Search for the cell housing the specified text and yield its [x, y] center coordinate. 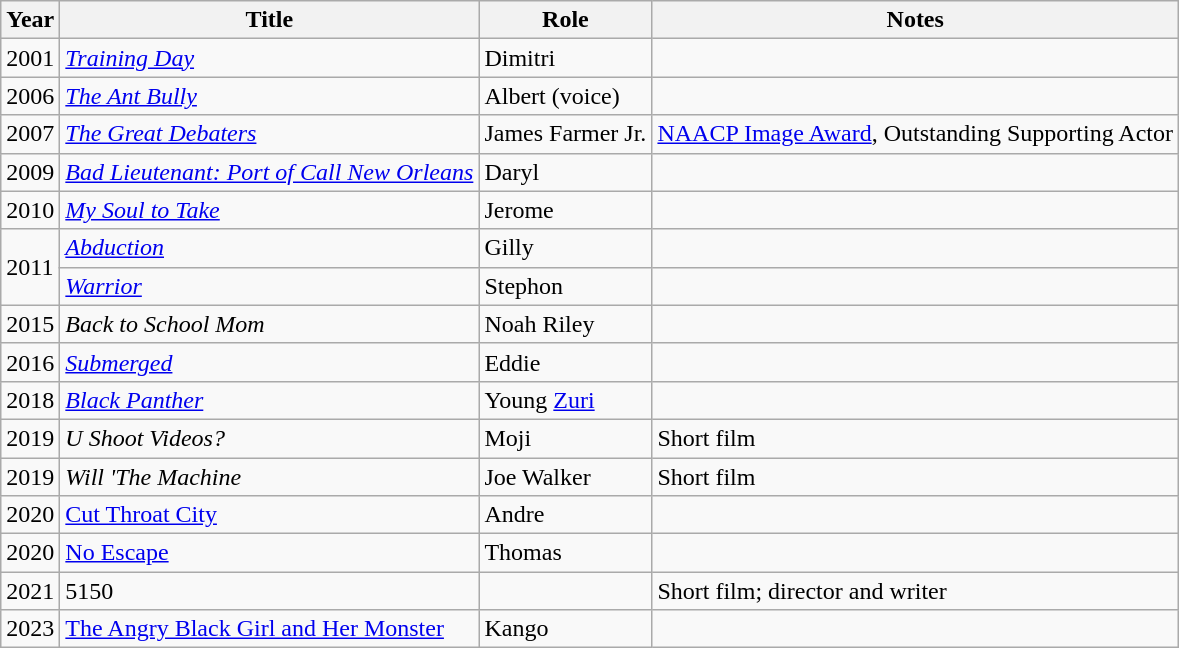
Joe Walker [566, 477]
Will 'The Machine [270, 477]
Cut Throat City [270, 515]
Short film; director and writer [916, 591]
Albert (voice) [566, 96]
Jerome [566, 210]
James Farmer Jr. [566, 134]
Young Zuri [566, 400]
5150 [270, 591]
Abduction [270, 248]
2015 [30, 324]
2011 [30, 267]
The Angry Black Girl and Her Monster [270, 629]
Daryl [566, 172]
2006 [30, 96]
Title [270, 20]
Kango [566, 629]
Noah Riley [566, 324]
2023 [30, 629]
2010 [30, 210]
Training Day [270, 58]
NAACP Image Award, Outstanding Supporting Actor [916, 134]
Andre [566, 515]
2001 [30, 58]
2016 [30, 362]
The Ant Bully [270, 96]
Warrior [270, 286]
2021 [30, 591]
Gilly [566, 248]
2018 [30, 400]
U Shoot Videos? [270, 438]
Back to School Mom [270, 324]
My Soul to Take [270, 210]
Bad Lieutenant: Port of Call New Orleans [270, 172]
The Great Debaters [270, 134]
Role [566, 20]
Dimitri [566, 58]
Eddie [566, 362]
2007 [30, 134]
Year [30, 20]
Moji [566, 438]
Notes [916, 20]
Thomas [566, 553]
Submerged [270, 362]
2009 [30, 172]
Black Panther [270, 400]
No Escape [270, 553]
Stephon [566, 286]
